Scan for the cell matching the given text and deliver its [X, Y] coordinate at center. 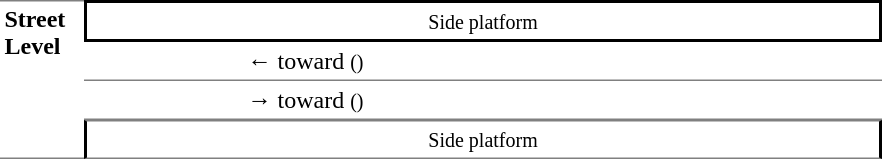
Street Level [42, 80]
→ toward () [562, 100]
← toward () [562, 62]
